Return (X, Y) of the center of cell containing provided text 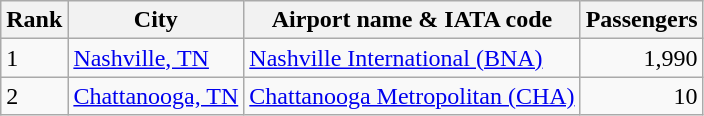
Passengers (642, 20)
Nashville International (BNA) (412, 58)
Airport name & IATA code (412, 20)
1 (34, 58)
City (156, 20)
Chattanooga Metropolitan (CHA) (412, 96)
10 (642, 96)
Chattanooga, TN (156, 96)
1,990 (642, 58)
2 (34, 96)
Nashville, TN (156, 58)
Rank (34, 20)
